Return the [X, Y] coordinate for the center point of the cell that contains the specified text.  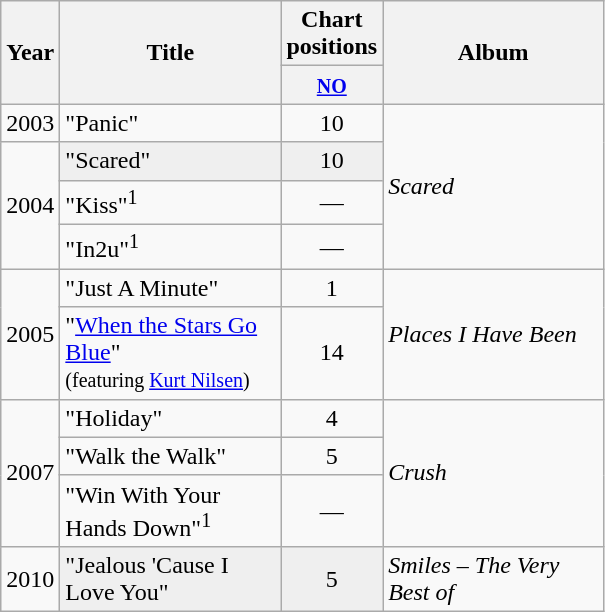
"Holiday" [170, 418]
2005 [30, 334]
"Kiss"1 [170, 202]
2007 [30, 473]
2004 [30, 206]
"Walk the Walk" [170, 456]
Places I Have Been [494, 334]
"Panic" [170, 123]
2010 [30, 580]
NO [332, 85]
Crush [494, 473]
"Just A Minute" [170, 288]
Title [170, 52]
"Jealous 'Cause I Love You" [170, 580]
Smiles – The Very Best of [494, 580]
Chart positions [332, 34]
"Scared" [170, 161]
Year [30, 52]
2003 [30, 123]
"When the Stars Go Blue"(featuring Kurt Nilsen) [170, 353]
14 [332, 353]
1 [332, 288]
"In2u"1 [170, 248]
4 [332, 418]
"Win With Your Hands Down"1 [170, 511]
Album [494, 52]
Scared [494, 186]
